Pinpoint the cell where the given text exists, returning its (X, Y) midpoint coordinate. 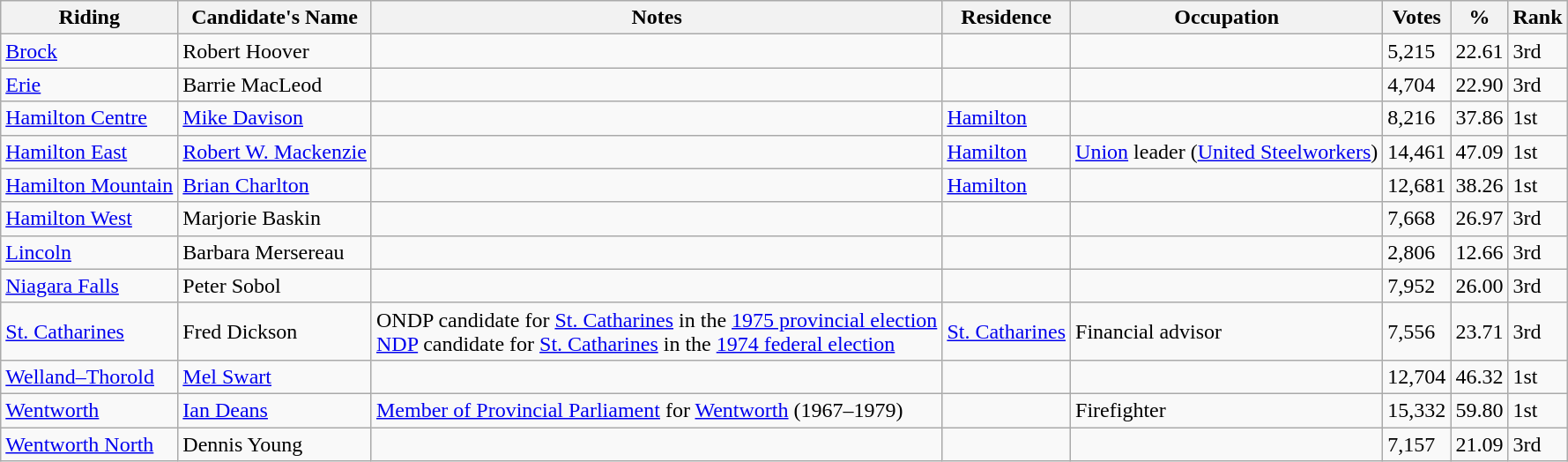
Lincoln (90, 252)
Niagara Falls (90, 286)
Hamilton Centre (90, 118)
7,157 (1417, 443)
46.32 (1479, 376)
Erie (90, 85)
37.86 (1479, 118)
15,332 (1417, 410)
Brian Charlton (275, 185)
Candidate's Name (275, 18)
Hamilton West (90, 219)
Union leader (United Steelworkers) (1227, 152)
14,461 (1417, 152)
Barbara Mersereau (275, 252)
38.26 (1479, 185)
5,215 (1417, 51)
Financial advisor (1227, 332)
Notes (656, 18)
Ian Deans (275, 410)
7,668 (1417, 219)
Welland–Thorold (90, 376)
Mel Swart (275, 376)
Mike Davison (275, 118)
Brock (90, 51)
% (1479, 18)
47.09 (1479, 152)
Rank (1537, 18)
22.90 (1479, 85)
12,704 (1417, 376)
Dennis Young (275, 443)
Hamilton East (90, 152)
22.61 (1479, 51)
8,216 (1417, 118)
Robert Hoover (275, 51)
21.09 (1479, 443)
26.97 (1479, 219)
26.00 (1479, 286)
ONDP candidate for St. Catharines in the 1975 provincial election NDP candidate for St. Catharines in the 1974 federal election (656, 332)
12.66 (1479, 252)
Firefighter (1227, 410)
Residence (1007, 18)
12,681 (1417, 185)
Wentworth North (90, 443)
Hamilton Mountain (90, 185)
Robert W. Mackenzie (275, 152)
Peter Sobol (275, 286)
Fred Dickson (275, 332)
Marjorie Baskin (275, 219)
23.71 (1479, 332)
Occupation (1227, 18)
59.80 (1479, 410)
Riding (90, 18)
4,704 (1417, 85)
7,952 (1417, 286)
Member of Provincial Parliament for Wentworth (1967–1979) (656, 410)
Wentworth (90, 410)
Votes (1417, 18)
7,556 (1417, 332)
Barrie MacLeod (275, 85)
2,806 (1417, 252)
